Identify which cell holds the provided text, then report its [X, Y] central coordinate. 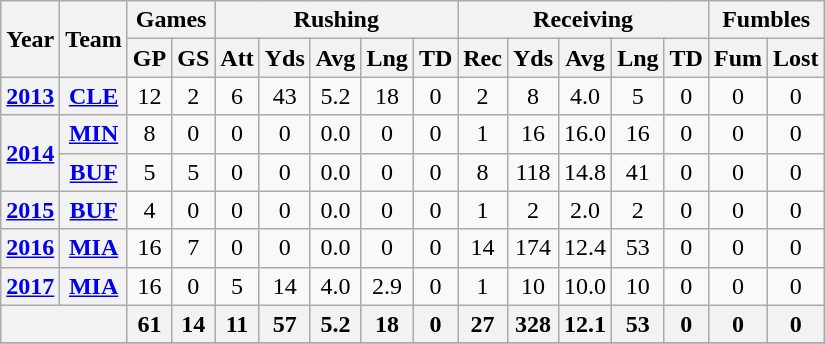
2.9 [387, 286]
2013 [30, 96]
11 [237, 324]
MIN [94, 134]
Fum [738, 58]
Fumbles [766, 20]
41 [638, 172]
12.4 [586, 248]
118 [532, 172]
2016 [30, 248]
GS [194, 58]
10.0 [586, 286]
Lost [796, 58]
GP [149, 58]
Rushing [336, 20]
2014 [30, 153]
Games [170, 20]
Rec [483, 58]
328 [532, 324]
CLE [94, 96]
16.0 [586, 134]
4 [149, 210]
27 [483, 324]
43 [284, 96]
57 [284, 324]
2017 [30, 286]
Att [237, 58]
12 [149, 96]
2.0 [586, 210]
Team [94, 39]
14.8 [586, 172]
6 [237, 96]
174 [532, 248]
Year [30, 39]
7 [194, 248]
61 [149, 324]
Receiving [584, 20]
2015 [30, 210]
12.1 [586, 324]
